Determine the [X, Y] coordinate at the center of the cell enclosing the given text.  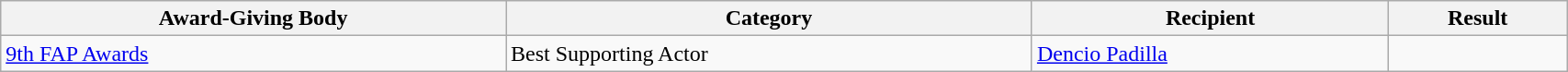
Dencio Padilla [1210, 54]
Award-Giving Body [254, 18]
Best Supporting Actor [770, 54]
Result [1478, 18]
Recipient [1210, 18]
9th FAP Awards [254, 54]
Category [770, 18]
